For the text-containing cell, return its midpoint in [x, y] coordinate format. 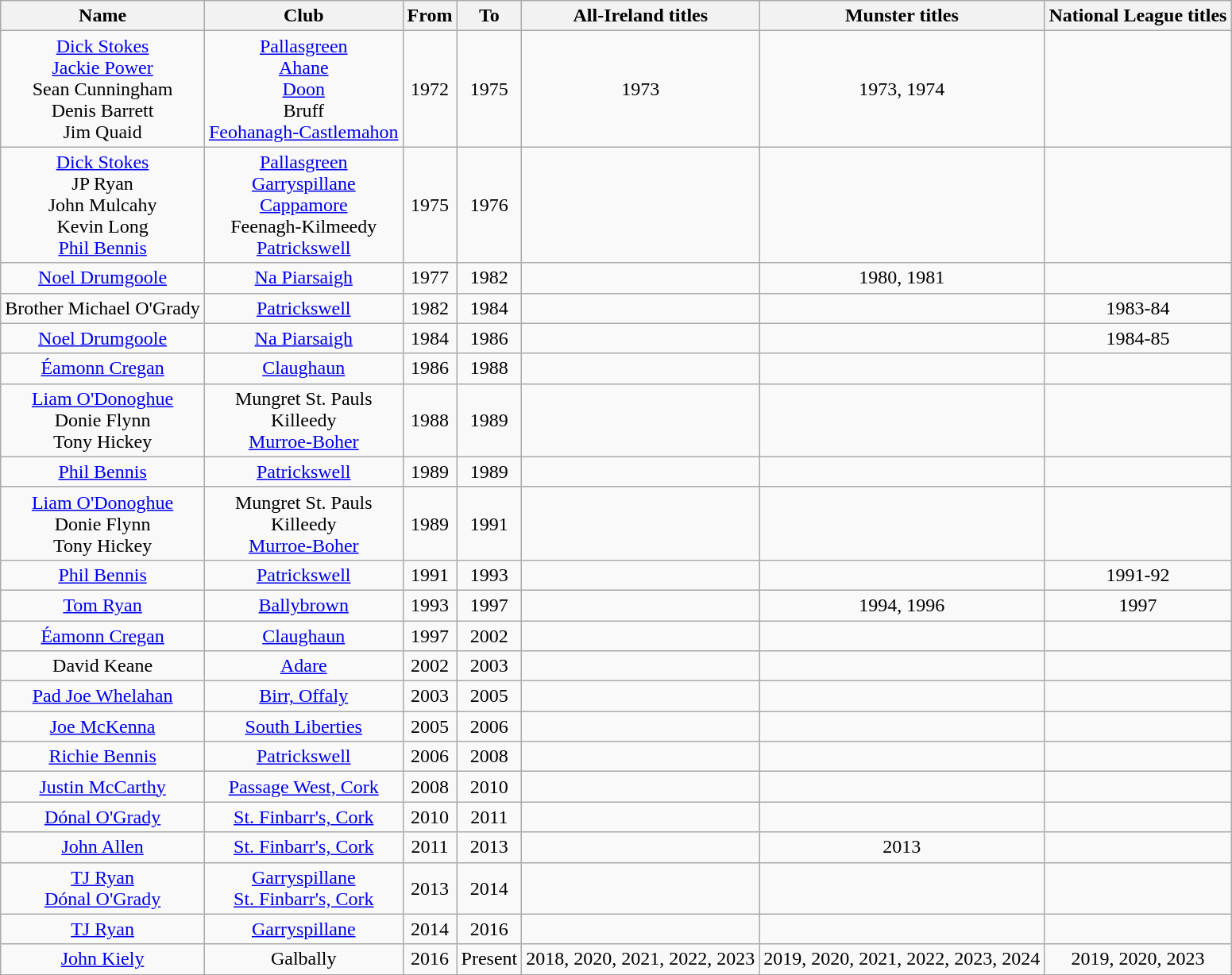
From [430, 16]
All-Ireland titles [640, 16]
PallasgreenGarryspillaneCappamoreFeenagh-KilmeedyPatrickswell [303, 205]
Club [303, 16]
South Liberties [303, 726]
Name [103, 16]
1973 [640, 89]
To [489, 16]
1980, 1981 [902, 278]
National League titles [1137, 16]
Passage West, Cork [303, 787]
Brother Michael O'Grady [103, 308]
TJ RyanDónal O'Grady [103, 888]
2018, 2020, 2021, 2022, 2023 [640, 959]
John Allen [103, 847]
1984-85 [1137, 338]
Present [489, 959]
1973, 1974 [902, 89]
GarryspillaneSt. Finbarr's, Cork [303, 888]
Dick StokesJP RyanJohn MulcahyKevin LongPhil Bennis [103, 205]
PallasgreenAhaneDoonBruffFeohanagh-Castlemahon [303, 89]
Garryspillane [303, 929]
2019, 2020, 2023 [1137, 959]
John Kiely [103, 959]
Dick StokesJackie PowerSean CunninghamDenis BarrettJim Quaid [103, 89]
2019, 2020, 2021, 2022, 2023, 2024 [902, 959]
1976 [489, 205]
1977 [430, 278]
1983-84 [1137, 308]
Ballybrown [303, 605]
Adare [303, 666]
TJ Ryan [103, 929]
1991-92 [1137, 575]
David Keane [103, 666]
Justin McCarthy [103, 787]
1994, 1996 [902, 605]
Dónal O'Grady [103, 817]
Munster titles [902, 16]
1972 [430, 89]
Birr, Offaly [303, 696]
Richie Bennis [103, 757]
Joe McKenna [103, 726]
Pad Joe Whelahan [103, 696]
Tom Ryan [103, 605]
Galbally [303, 959]
